Output the [X, Y] coordinate of the center of the cell containing the given text.  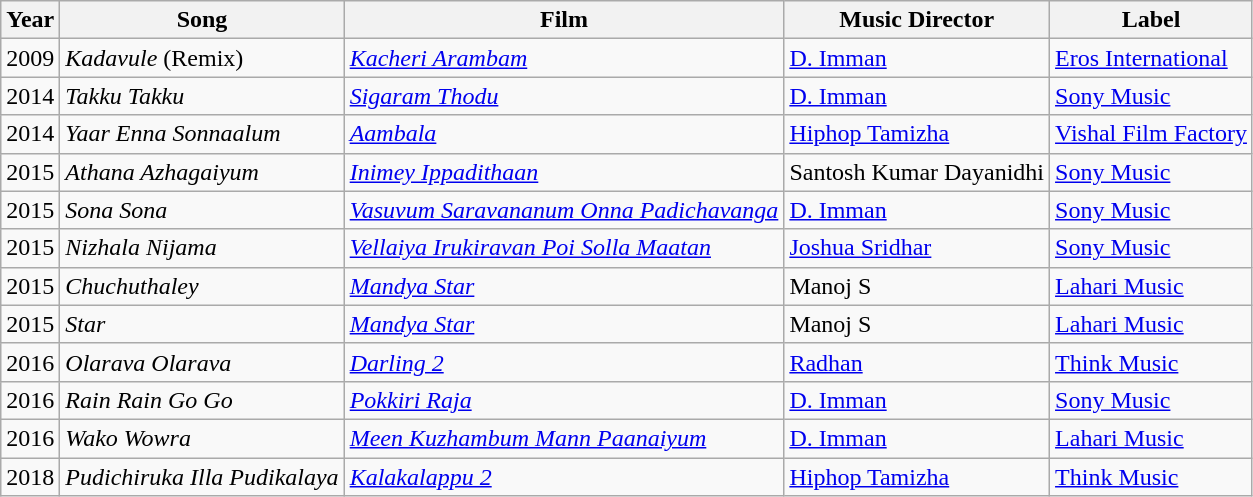
2018 [30, 477]
Label [1152, 20]
Radhan [917, 362]
Song [202, 20]
Takku Takku [202, 96]
Kacheri Arambam [564, 58]
Meen Kuzhambum Mann Paanaiyum [564, 438]
Vasuvum Saravananum Onna Padichavanga [564, 210]
Kadavule (Remix) [202, 58]
Sigaram Thodu [564, 96]
Film [564, 20]
Athana Azhagaiyum [202, 172]
Pokkiri Raja [564, 400]
Yaar Enna Sonnaalum [202, 134]
Music Director [917, 20]
Wako Wowra [202, 438]
Vellaiya Irukiravan Poi Solla Maatan [564, 248]
Joshua Sridhar [917, 248]
Kalakalappu 2 [564, 477]
Eros International [1152, 58]
Pudichiruka Illa Pudikalaya [202, 477]
Sona Sona [202, 210]
Chuchuthaley [202, 286]
Year [30, 20]
Darling 2 [564, 362]
Nizhala Nijama [202, 248]
Rain Rain Go Go [202, 400]
Aambala [564, 134]
Star [202, 324]
Santosh Kumar Dayanidhi [917, 172]
Olarava Olarava [202, 362]
2009 [30, 58]
Inimey Ippadithaan [564, 172]
Vishal Film Factory [1152, 134]
